Detect which cell encompasses the target text, then output its (x, y) center coordinate. 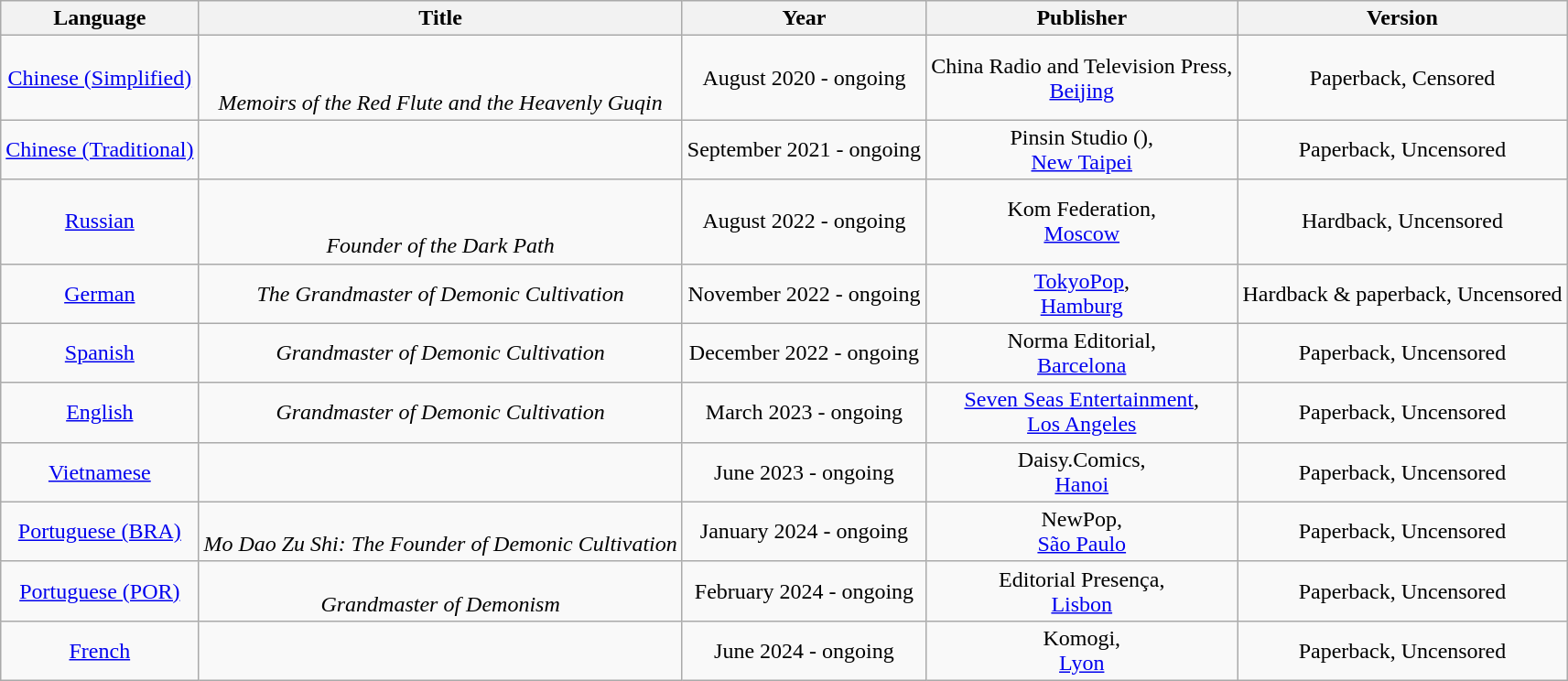
August 2022 - ongoing (804, 222)
TokyoPop,Hamburg (1082, 293)
June 2023 - ongoing (804, 472)
Chinese (Traditional) (100, 150)
French (100, 650)
NewPop,São Paulo (1082, 531)
March 2023 - ongoing (804, 412)
Vietnamese (100, 472)
Grandmaster of Demonism (440, 591)
Portuguese (BRA) (100, 531)
Hardback & paperback, Uncensored (1402, 293)
Paperback, Censored (1402, 78)
Mo Dao Zu Shi: The Founder of Demonic Cultivation (440, 531)
December 2022 - ongoing (804, 353)
Publisher (1082, 18)
Komogi,Lyon (1082, 650)
Pinsin Studio (),New Taipei (1082, 150)
Founder of the Dark Path (440, 222)
September 2021 - ongoing (804, 150)
German (100, 293)
Year (804, 18)
Spanish (100, 353)
Version (1402, 18)
The Grandmaster of Demonic Cultivation (440, 293)
Norma Editorial,Barcelona (1082, 353)
English (100, 412)
Kom Federation,Moscow (1082, 222)
Editorial Presença,Lisbon (1082, 591)
Portuguese (POR) (100, 591)
Chinese (Simplified) (100, 78)
Seven Seas Entertainment,Los Angeles (1082, 412)
June 2024 - ongoing (804, 650)
August 2020 - ongoing (804, 78)
February 2024 - ongoing (804, 591)
Hardback, Uncensored (1402, 222)
November 2022 - ongoing (804, 293)
Daisy.Comics,Hanoi (1082, 472)
Language (100, 18)
Russian (100, 222)
Title (440, 18)
China Radio and Television Press,Beijing (1082, 78)
January 2024 - ongoing (804, 531)
Memoirs of the Red Flute and the Heavenly Guqin (440, 78)
